Extract the [x, y] coordinate from the center of the cell holding the provided text.  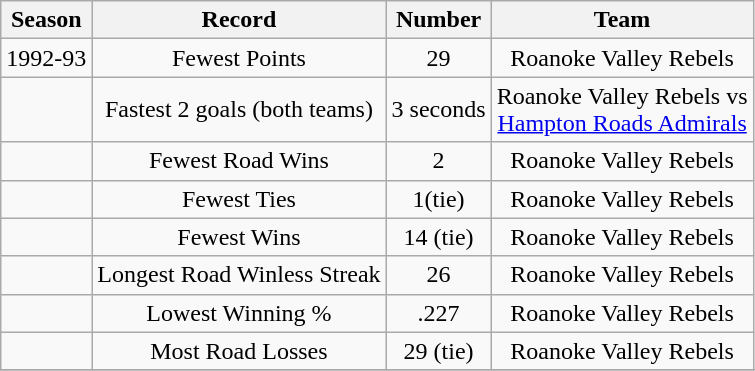
.227 [438, 313]
Fewest Ties [239, 199]
1(tie) [438, 199]
Fewest Points [239, 58]
Roanoke Valley Rebels vsHampton Roads Admirals [622, 110]
Fewest Road Wins [239, 161]
Fastest 2 goals (both teams) [239, 110]
Longest Road Winless Streak [239, 275]
26 [438, 275]
29 (tie) [438, 351]
Team [622, 20]
2 [438, 161]
Lowest Winning % [239, 313]
1992-93 [46, 58]
3 seconds [438, 110]
Most Road Losses [239, 351]
Season [46, 20]
Fewest Wins [239, 237]
14 (tie) [438, 237]
Number [438, 20]
29 [438, 58]
Record [239, 20]
